Extract the (X, Y) coordinate from the center of the cell holding the provided text.  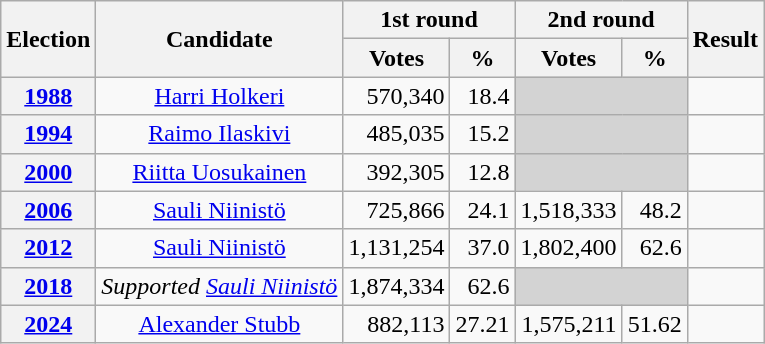
1st round (429, 20)
1,874,334 (396, 286)
Election (48, 39)
18.4 (482, 96)
570,340 (396, 96)
485,035 (396, 134)
Raimo Ilaskivi (220, 134)
725,866 (396, 210)
1988 (48, 96)
51.62 (654, 324)
Candidate (220, 39)
Alexander Stubb (220, 324)
48.2 (654, 210)
24.1 (482, 210)
392,305 (396, 172)
Supported Sauli Niinistö (220, 286)
2nd round (601, 20)
15.2 (482, 134)
1,575,211 (568, 324)
37.0 (482, 248)
Result (725, 39)
2000 (48, 172)
1,518,333 (568, 210)
Harri Holkeri (220, 96)
1994 (48, 134)
2018 (48, 286)
1,802,400 (568, 248)
12.8 (482, 172)
882,113 (396, 324)
2024 (48, 324)
27.21 (482, 324)
2012 (48, 248)
2006 (48, 210)
1,131,254 (396, 248)
Riitta Uosukainen (220, 172)
